Determine the [X, Y] coordinate at the center of the cell enclosing the given text.  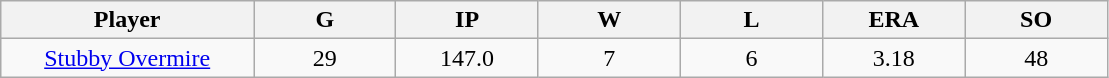
Player [128, 20]
29 [325, 58]
48 [1036, 58]
IP [467, 20]
147.0 [467, 58]
W [609, 20]
Stubby Overmire [128, 58]
L [751, 20]
7 [609, 58]
6 [751, 58]
3.18 [894, 58]
SO [1036, 20]
G [325, 20]
ERA [894, 20]
